Output the (x, y) coordinate of the center of the cell containing the given text.  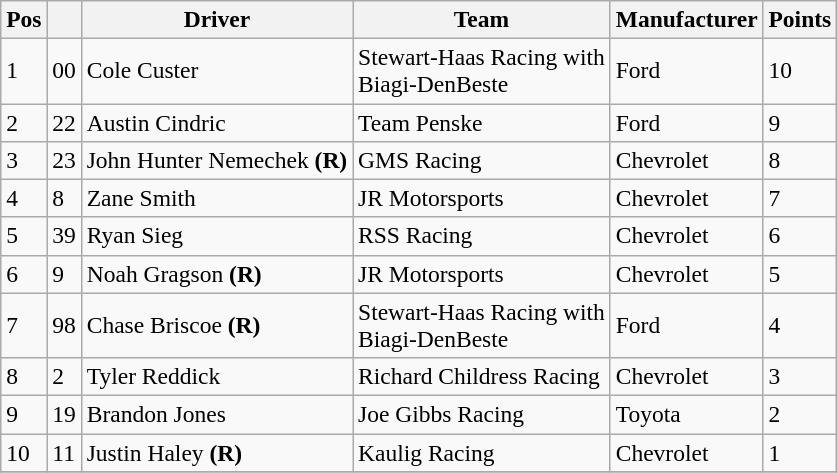
Austin Cindric (216, 122)
00 (64, 70)
Noah Gragson (R) (216, 274)
Points (800, 19)
19 (64, 414)
11 (64, 452)
39 (64, 236)
GMS Racing (482, 160)
Team (482, 19)
Ryan Sieg (216, 236)
98 (64, 326)
Brandon Jones (216, 414)
RSS Racing (482, 236)
Manufacturer (686, 19)
Pos (24, 19)
Justin Haley (R) (216, 452)
Driver (216, 19)
Team Penske (482, 122)
Richard Childress Racing (482, 376)
Kaulig Racing (482, 452)
Cole Custer (216, 70)
John Hunter Nemechek (R) (216, 160)
Toyota (686, 414)
Zane Smith (216, 198)
23 (64, 160)
Chase Briscoe (R) (216, 326)
Joe Gibbs Racing (482, 414)
22 (64, 122)
Tyler Reddick (216, 376)
